Return [x, y] of the center of cell containing provided text 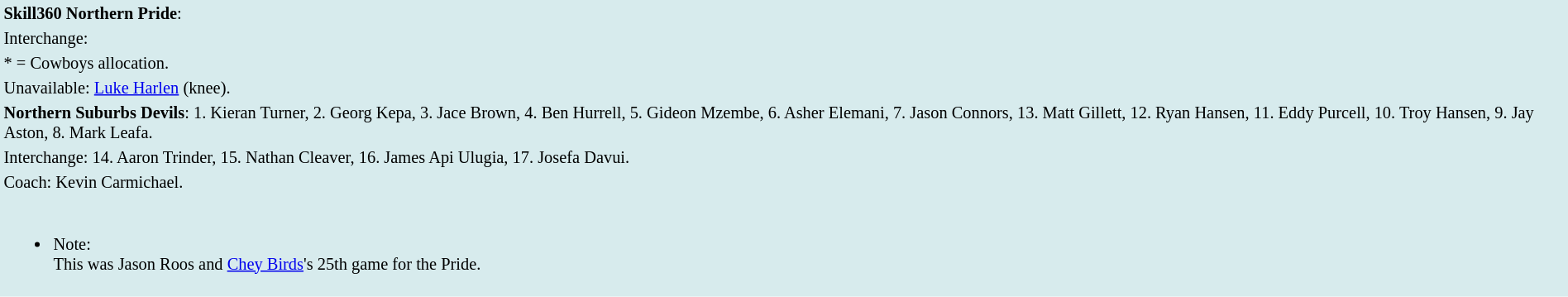
Interchange: 14. Aaron Trinder, 15. Nathan Cleaver, 16. James Api Ulugia, 17. Josefa Davui. [784, 157]
Coach: Kevin Carmichael. [784, 182]
Interchange: [784, 38]
* = Cowboys allocation. [784, 63]
Note: This was Jason Roos and Chey Birds's 25th game for the Pride. [784, 244]
Unavailable: Luke Harlen (knee). [784, 88]
Skill360 Northern Pride: [784, 13]
